Return [X, Y] of the center of cell containing provided text 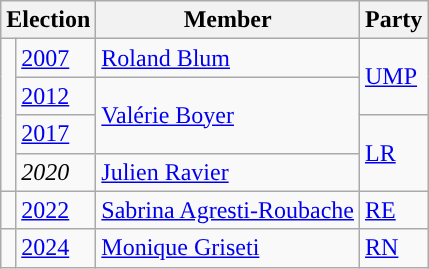
Monique Griseti [228, 248]
Election [48, 20]
2012 [56, 96]
2020 [56, 172]
2024 [56, 248]
LR [393, 153]
Sabrina Agresti-Roubache [228, 210]
Julien Ravier [228, 172]
Party [393, 20]
Valérie Boyer [228, 115]
2007 [56, 58]
RN [393, 248]
RE [393, 210]
2022 [56, 210]
UMP [393, 77]
Member [228, 20]
2017 [56, 134]
Roland Blum [228, 58]
